Detect which cell encompasses the target text, then output its [X, Y] center coordinate. 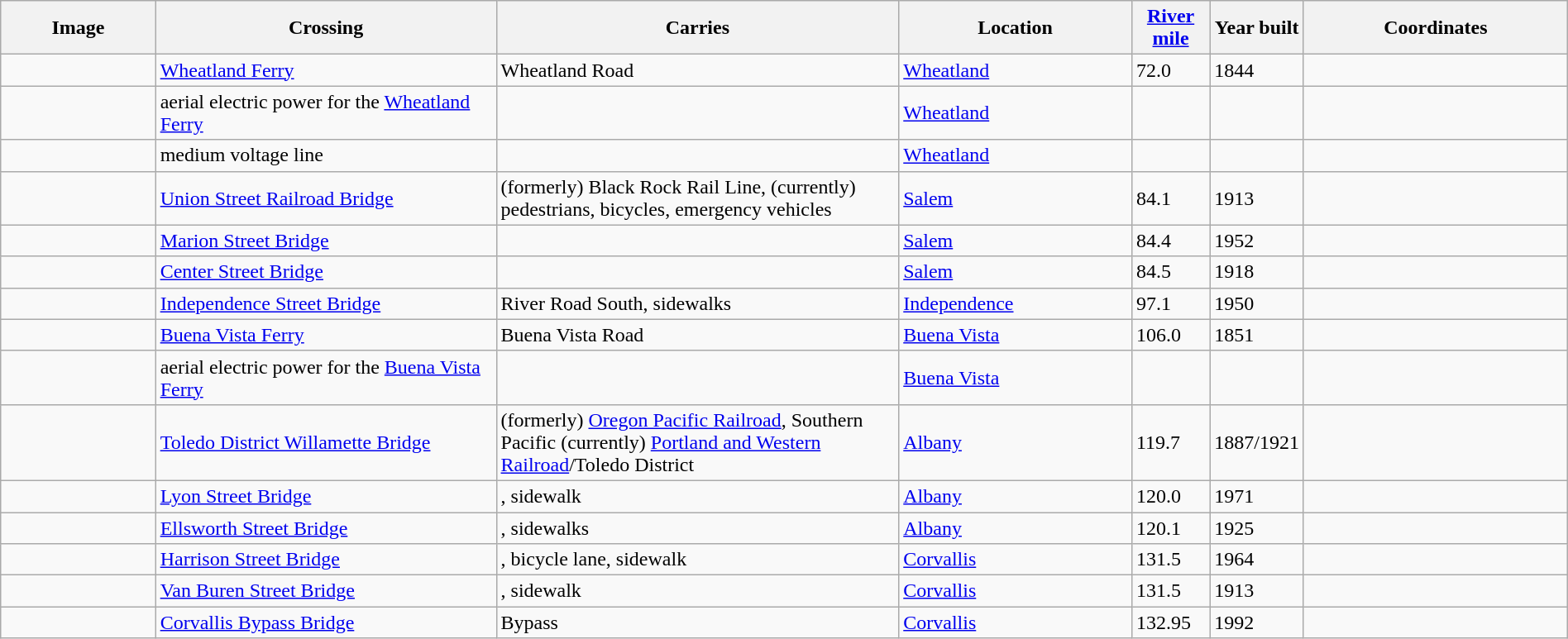
Buena Vista Ferry [326, 335]
120.1 [1170, 528]
84.4 [1170, 241]
Crossing [326, 28]
106.0 [1170, 335]
Wheatland Road [698, 70]
Ellsworth Street Bridge [326, 528]
1950 [1257, 303]
Carries [698, 28]
Lyon Street Bridge [326, 496]
(formerly) Black Rock Rail Line, (currently) pedestrians, bicycles, emergency vehicles [698, 198]
Union Street Railroad Bridge [326, 198]
1844 [1257, 70]
Image [78, 28]
Corvallis Bypass Bridge [326, 622]
, bicycle lane, sidewalk [698, 560]
medium voltage line [326, 155]
1851 [1257, 335]
Buena Vista Road [698, 335]
, sidewalks [698, 528]
132.95 [1170, 622]
1918 [1257, 272]
River mile [1170, 28]
119.7 [1170, 442]
1925 [1257, 528]
72.0 [1170, 70]
aerial electric power for the Buena Vista Ferry [326, 377]
Location [1016, 28]
Year built [1257, 28]
Marion Street Bridge [326, 241]
1964 [1257, 560]
Independence Street Bridge [326, 303]
97.1 [1170, 303]
River Road South, sidewalks [698, 303]
(formerly) Oregon Pacific Railroad, Southern Pacific (currently) Portland and Western Railroad/Toledo District [698, 442]
aerial electric power for the Wheatland Ferry [326, 112]
1952 [1257, 241]
120.0 [1170, 496]
1992 [1257, 622]
1887/1921 [1257, 442]
Van Buren Street Bridge [326, 591]
Toledo District Willamette Bridge [326, 442]
1971 [1257, 496]
84.1 [1170, 198]
Wheatland Ferry [326, 70]
Bypass [698, 622]
Harrison Street Bridge [326, 560]
Center Street Bridge [326, 272]
84.5 [1170, 272]
Coordinates [1436, 28]
Independence [1016, 303]
